Find where the given text appears and provide that cell's center as [x, y] coordinate. 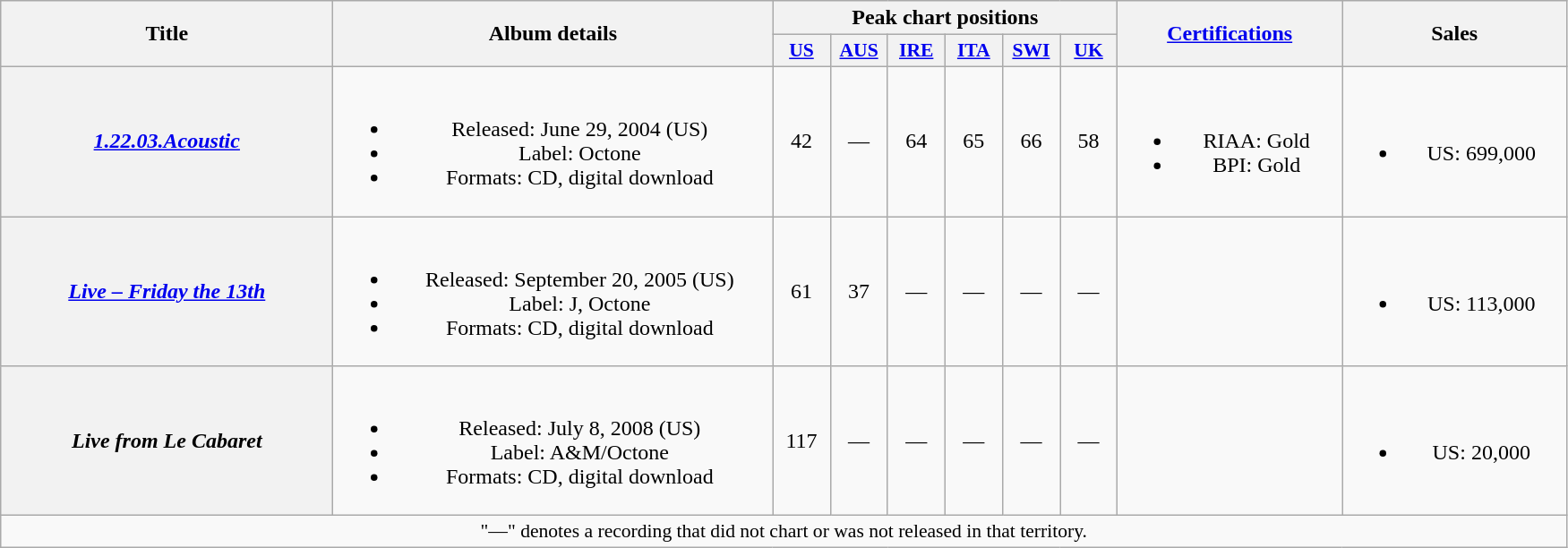
Released: July 8, 2008 (US)Label: A&M/OctoneFormats: CD, digital download [553, 441]
65 [973, 141]
64 [916, 141]
117 [801, 441]
ITA [973, 51]
UK [1089, 51]
1.22.03.Acoustic [167, 141]
Live – Friday the 13th [167, 292]
Released: September 20, 2005 (US)Label: J, OctoneFormats: CD, digital download [553, 292]
US: 20,000 [1454, 441]
Title [167, 34]
"—" denotes a recording that did not chart or was not released in that territory. [784, 532]
AUS [859, 51]
SWI [1031, 51]
IRE [916, 51]
US [801, 51]
66 [1031, 141]
Album details [553, 34]
US: 113,000 [1454, 292]
61 [801, 292]
37 [859, 292]
Sales [1454, 34]
Released: June 29, 2004 (US)Label: OctoneFormats: CD, digital download [553, 141]
42 [801, 141]
Certifications [1230, 34]
US: 699,000 [1454, 141]
RIAA: GoldBPI: Gold [1230, 141]
58 [1089, 141]
Peak chart positions [946, 18]
Live from Le Cabaret [167, 441]
